For the text-containing cell, return its midpoint in (x, y) coordinate format. 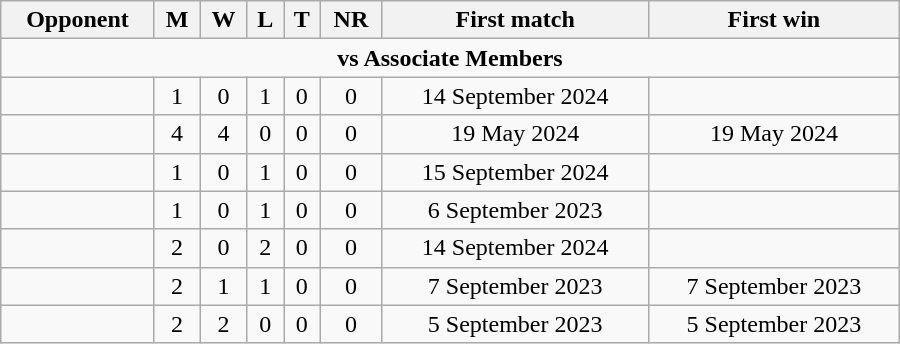
15 September 2024 (516, 172)
6 September 2023 (516, 210)
vs Associate Members (450, 58)
L (266, 20)
NR (351, 20)
T (302, 20)
W (224, 20)
M (176, 20)
Opponent (78, 20)
First match (516, 20)
First win (774, 20)
